Return [X, Y] of the center of cell containing provided text 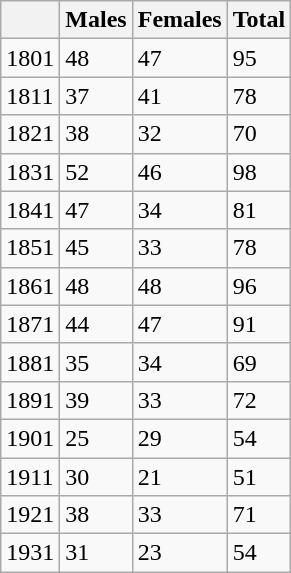
51 [259, 477]
98 [259, 172]
45 [96, 248]
91 [259, 324]
1871 [30, 324]
31 [96, 553]
Females [180, 20]
37 [96, 96]
71 [259, 515]
70 [259, 134]
1931 [30, 553]
41 [180, 96]
95 [259, 58]
1901 [30, 438]
52 [96, 172]
69 [259, 362]
1881 [30, 362]
44 [96, 324]
1811 [30, 96]
25 [96, 438]
1801 [30, 58]
81 [259, 210]
35 [96, 362]
1911 [30, 477]
30 [96, 477]
96 [259, 286]
1861 [30, 286]
1851 [30, 248]
Males [96, 20]
21 [180, 477]
39 [96, 400]
32 [180, 134]
46 [180, 172]
72 [259, 400]
29 [180, 438]
1921 [30, 515]
1831 [30, 172]
23 [180, 553]
1891 [30, 400]
1841 [30, 210]
Total [259, 20]
1821 [30, 134]
